Detect which cell encompasses the target text, then output its [x, y] center coordinate. 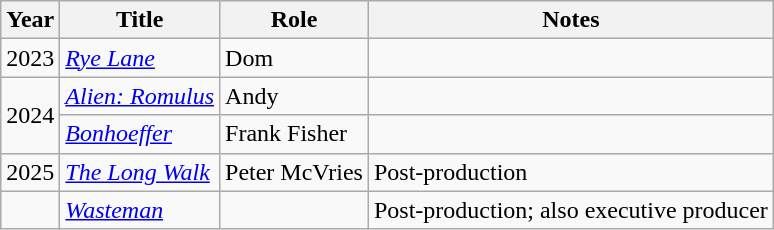
Frank Fisher [294, 134]
Role [294, 20]
2025 [30, 172]
Post-production [570, 172]
Alien: Romulus [140, 96]
Post-production; also executive producer [570, 210]
2023 [30, 58]
Dom [294, 58]
Peter McVries [294, 172]
Bonhoeffer [140, 134]
Rye Lane [140, 58]
Year [30, 20]
2024 [30, 115]
Notes [570, 20]
Andy [294, 96]
The Long Walk [140, 172]
Title [140, 20]
Wasteman [140, 210]
